Return (X, Y) of the center of cell containing provided text 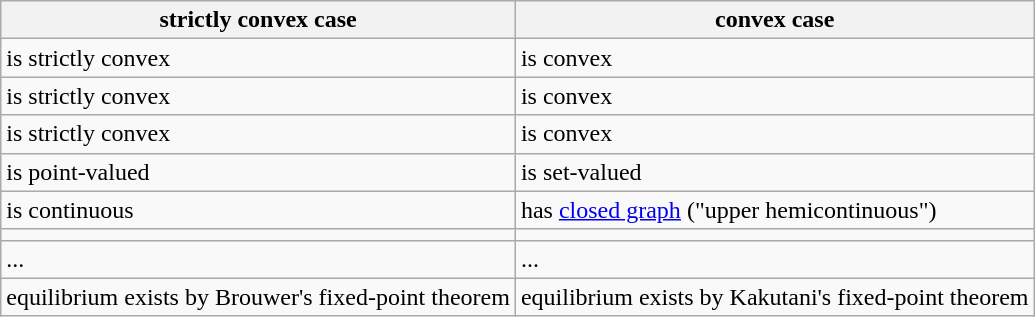
is point-valued (258, 172)
equilibrium exists by Kakutani's fixed-point theorem (774, 297)
has closed graph ("upper hemicontinuous") (774, 210)
equilibrium exists by Brouwer's fixed-point theorem (258, 297)
convex case (774, 20)
strictly convex case (258, 20)
is set-valued (774, 172)
is continuous (258, 210)
